Determine the (x, y) coordinate at the center of the cell enclosing the given text.  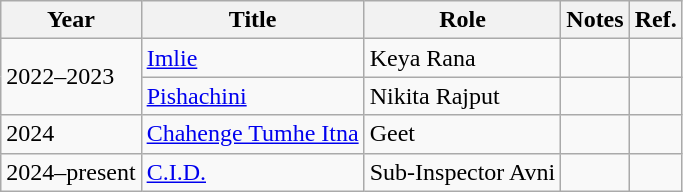
2024–present (71, 172)
2024 (71, 134)
Year (71, 20)
Notes (595, 20)
Sub-Inspector Avni (462, 172)
Chahenge Tumhe Itna (252, 134)
Title (252, 20)
Keya Rana (462, 58)
Role (462, 20)
Imlie (252, 58)
Ref. (656, 20)
C.I.D. (252, 172)
2022–2023 (71, 77)
Nikita Rajput (462, 96)
Pishachini (252, 96)
Geet (462, 134)
